Scan for the cell matching the given text and deliver its (X, Y) coordinate at center. 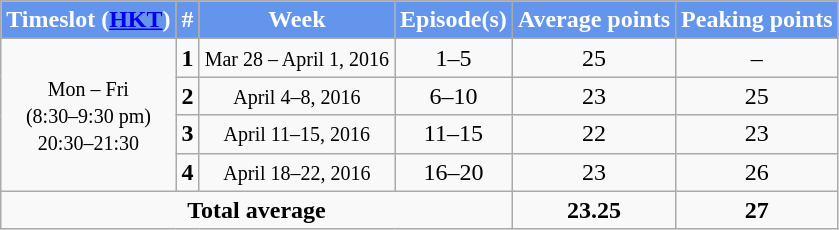
3 (188, 134)
April 18–22, 2016 (296, 172)
April 4–8, 2016 (296, 96)
# (188, 20)
4 (188, 172)
Episode(s) (454, 20)
23.25 (594, 210)
6–10 (454, 96)
11–15 (454, 134)
Timeslot (HKT) (88, 20)
Total average (257, 210)
Mar 28 – April 1, 2016 (296, 58)
Peaking points (757, 20)
Average points (594, 20)
April 11–15, 2016 (296, 134)
22 (594, 134)
1 (188, 58)
1–5 (454, 58)
– (757, 58)
Week (296, 20)
Mon – Fri(8:30–9:30 pm)20:30–21:30 (88, 115)
26 (757, 172)
27 (757, 210)
16–20 (454, 172)
2 (188, 96)
